Determine the (x, y) coordinate at the center of the cell enclosing the given text.  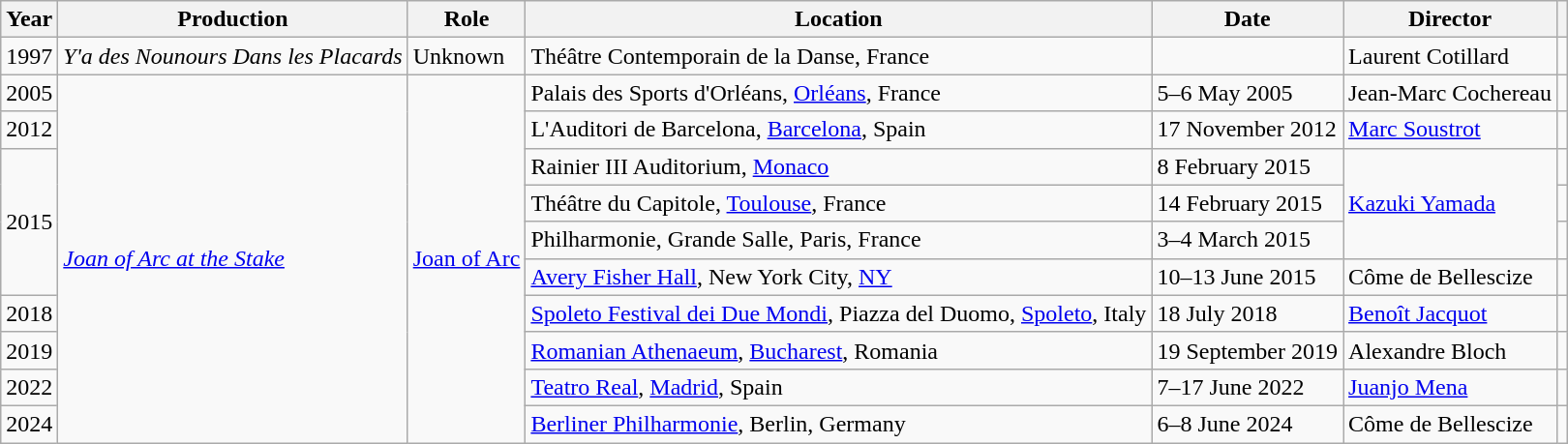
Joan of Arc at the Stake (232, 259)
Juanjo Mena (1450, 387)
Philharmonie, Grande Salle, Paris, France (838, 240)
7–17 June 2022 (1248, 387)
19 September 2019 (1248, 350)
Location (838, 19)
L'Auditori de Barcelona, Barcelona, Spain (838, 130)
10–13 June 2015 (1248, 277)
Jean-Marc Cochereau (1450, 93)
3–4 March 2015 (1248, 240)
Director (1450, 19)
Kazuki Yamada (1450, 203)
2005 (29, 93)
Avery Fisher Hall, New York City, NY (838, 277)
18 July 2018 (1248, 313)
2024 (29, 424)
Théâtre du Capitole, Toulouse, France (838, 203)
Teatro Real, Madrid, Spain (838, 387)
Year (29, 19)
2012 (29, 130)
1997 (29, 56)
Marc Soustrot (1450, 130)
Production (232, 19)
Théâtre Contemporain de la Danse, France (838, 56)
14 February 2015 (1248, 203)
Berliner Philharmonie, Berlin, Germany (838, 424)
2015 (29, 222)
Palais des Sports d'Orléans, Orléans, France (838, 93)
6–8 June 2024 (1248, 424)
Date (1248, 19)
Alexandre Bloch (1450, 350)
Rainier III Auditorium, Monaco (838, 166)
Joan of Arc (467, 259)
Unknown (467, 56)
17 November 2012 (1248, 130)
Laurent Cotillard (1450, 56)
5–6 May 2005 (1248, 93)
Benoît Jacquot (1450, 313)
8 February 2015 (1248, 166)
Y'a des Nounours Dans les Placards (232, 56)
Role (467, 19)
2018 (29, 313)
2022 (29, 387)
Romanian Athenaeum, Bucharest, Romania (838, 350)
2019 (29, 350)
Spoleto Festival dei Due Mondi, Piazza del Duomo, Spoleto, Italy (838, 313)
